Return the (X, Y) coordinate for the center point of the cell that contains the specified text.  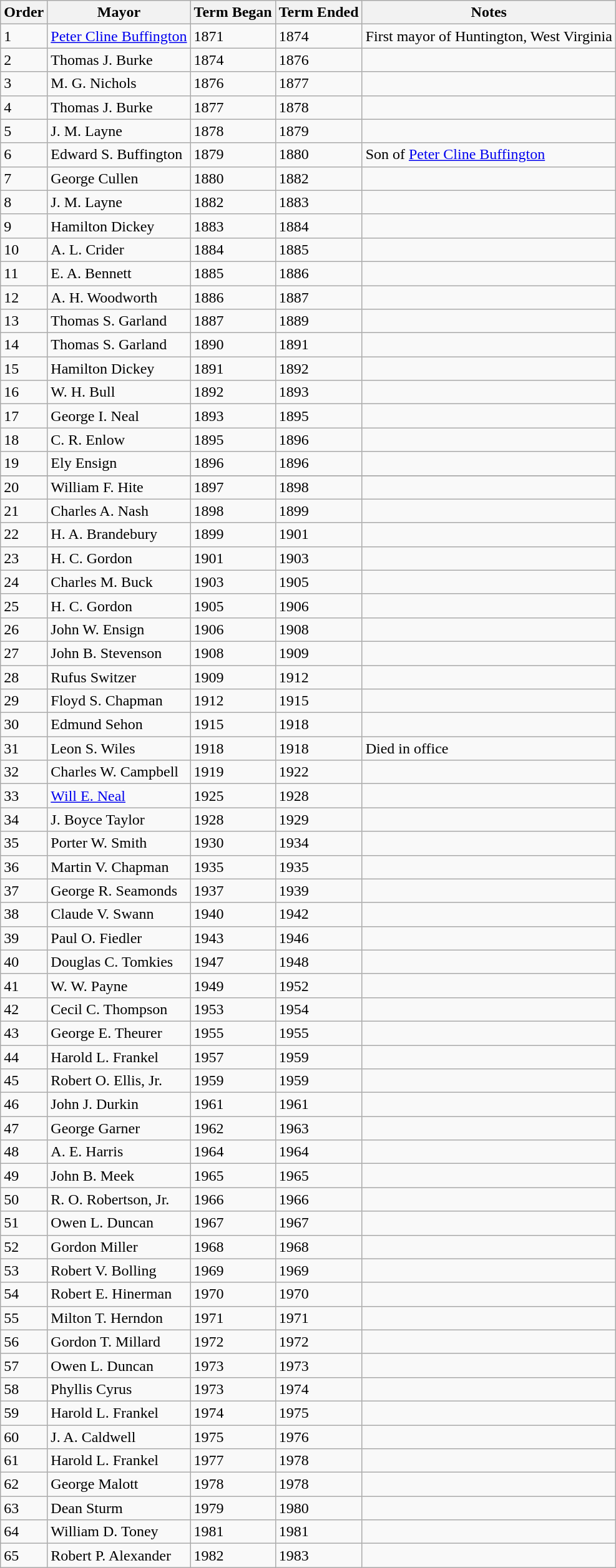
W. H. Bull (119, 392)
19 (24, 463)
52 (24, 1247)
Charles W. Campbell (119, 772)
45 (24, 1081)
Term Ended (318, 12)
1871 (233, 36)
J. A. Caldwell (119, 1436)
George R. Seamonds (119, 891)
C. R. Enlow (119, 440)
1980 (318, 1508)
Will E. Neal (119, 796)
J. Boyce Taylor (119, 820)
55 (24, 1318)
1922 (318, 772)
1940 (233, 914)
Milton T. Herndon (119, 1318)
Edward S. Buffington (119, 155)
17 (24, 416)
23 (24, 558)
1983 (318, 1556)
51 (24, 1223)
20 (24, 487)
William D. Toney (119, 1532)
Leon S. Wiles (119, 748)
1953 (233, 1009)
24 (24, 582)
John B. Stevenson (119, 653)
1954 (318, 1009)
16 (24, 392)
1937 (233, 891)
1949 (233, 985)
R. O. Robertson, Jr. (119, 1199)
42 (24, 1009)
46 (24, 1105)
Term Began (233, 12)
1929 (318, 820)
1957 (233, 1057)
9 (24, 226)
28 (24, 677)
44 (24, 1057)
38 (24, 914)
60 (24, 1436)
5 (24, 131)
Mayor (119, 12)
58 (24, 1389)
1930 (233, 843)
64 (24, 1532)
6 (24, 155)
Son of Peter Cline Buffington (489, 155)
14 (24, 345)
31 (24, 748)
36 (24, 867)
Martin V. Chapman (119, 867)
Douglas C. Tomkies (119, 962)
Charles M. Buck (119, 582)
15 (24, 369)
1943 (233, 938)
George E. Theurer (119, 1033)
57 (24, 1365)
Cecil C. Thompson (119, 1009)
1925 (233, 796)
30 (24, 725)
1976 (318, 1436)
1890 (233, 345)
1 (24, 36)
Rufus Switzer (119, 677)
1897 (233, 487)
Died in office (489, 748)
Order (24, 12)
Robert P. Alexander (119, 1556)
1982 (233, 1556)
1979 (233, 1508)
35 (24, 843)
7 (24, 178)
61 (24, 1461)
12 (24, 298)
2 (24, 60)
Gordon T. Millard (119, 1342)
John J. Durkin (119, 1105)
63 (24, 1508)
George I. Neal (119, 416)
29 (24, 701)
Robert E. Hinerman (119, 1294)
Dean Sturm (119, 1508)
40 (24, 962)
W. W. Payne (119, 985)
Edmund Sehon (119, 725)
First mayor of Huntington, West Virginia (489, 36)
George Garner (119, 1128)
26 (24, 629)
54 (24, 1294)
Robert V. Bolling (119, 1270)
A. L. Crider (119, 249)
Charles A. Nash (119, 511)
George Cullen (119, 178)
33 (24, 796)
11 (24, 273)
1919 (233, 772)
1942 (318, 914)
56 (24, 1342)
Claude V. Swann (119, 914)
Notes (489, 12)
John W. Ensign (119, 629)
William F. Hite (119, 487)
Gordon Miller (119, 1247)
43 (24, 1033)
65 (24, 1556)
1946 (318, 938)
A. E. Harris (119, 1152)
1948 (318, 962)
Porter W. Smith (119, 843)
13 (24, 321)
37 (24, 891)
50 (24, 1199)
1962 (233, 1128)
32 (24, 772)
4 (24, 107)
John B. Meek (119, 1176)
1947 (233, 962)
8 (24, 202)
18 (24, 440)
A. H. Woodworth (119, 298)
48 (24, 1152)
53 (24, 1270)
Ely Ensign (119, 463)
62 (24, 1484)
25 (24, 606)
34 (24, 820)
27 (24, 653)
1939 (318, 891)
1977 (233, 1461)
H. A. Brandebury (119, 535)
59 (24, 1413)
39 (24, 938)
10 (24, 249)
1889 (318, 321)
Peter Cline Buffington (119, 36)
Paul O. Fiedler (119, 938)
47 (24, 1128)
22 (24, 535)
1963 (318, 1128)
George Malott (119, 1484)
41 (24, 985)
Floyd S. Chapman (119, 701)
E. A. Bennett (119, 273)
M. G. Nichols (119, 84)
1934 (318, 843)
21 (24, 511)
49 (24, 1176)
1952 (318, 985)
3 (24, 84)
Phyllis Cyrus (119, 1389)
Robert O. Ellis, Jr. (119, 1081)
